Extract the [x, y] coordinate from the center of the cell holding the provided text.  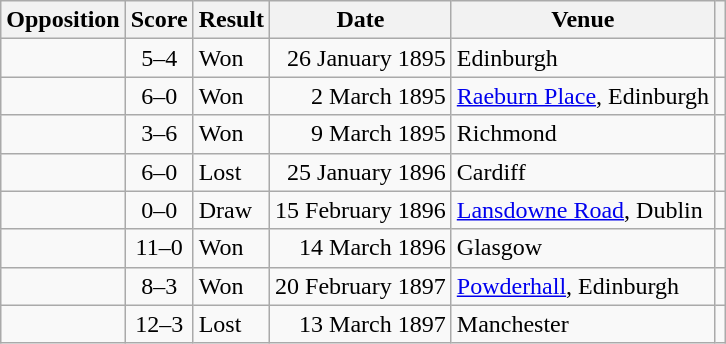
Draw [231, 210]
15 February 1896 [361, 210]
0–0 [159, 210]
Cardiff [582, 172]
Glasgow [582, 248]
Result [231, 20]
Richmond [582, 134]
Raeburn Place, Edinburgh [582, 96]
13 March 1897 [361, 324]
Manchester [582, 324]
5–4 [159, 58]
26 January 1895 [361, 58]
Edinburgh [582, 58]
Score [159, 20]
8–3 [159, 286]
Powderhall, Edinburgh [582, 286]
11–0 [159, 248]
3–6 [159, 134]
25 January 1896 [361, 172]
Venue [582, 20]
Opposition [63, 20]
14 March 1896 [361, 248]
2 March 1895 [361, 96]
Lansdowne Road, Dublin [582, 210]
12–3 [159, 324]
20 February 1897 [361, 286]
Date [361, 20]
9 March 1895 [361, 134]
